Provide the (X, Y) coordinate of the cell's center where the given text is located.  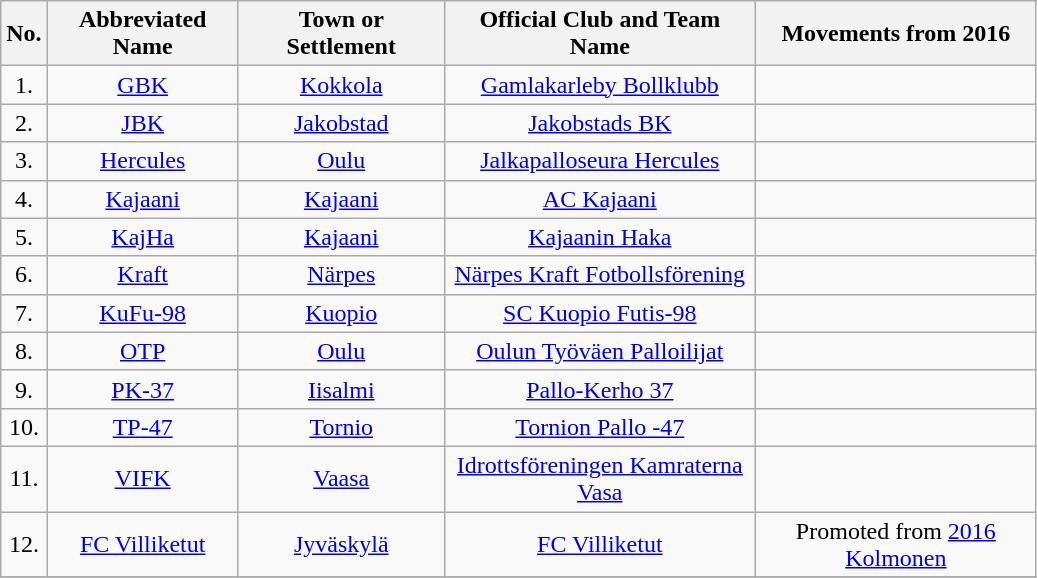
Gamlakarleby Bollklubb (600, 85)
6. (24, 275)
Jakobstads BK (600, 123)
Jyväskylä (341, 544)
2. (24, 123)
12. (24, 544)
1. (24, 85)
10. (24, 427)
No. (24, 34)
3. (24, 161)
Idrottsföreningen Kamraterna Vasa (600, 478)
Oulun Työväen Palloilijat (600, 351)
PK-37 (142, 389)
Jalkapalloseura Hercules (600, 161)
Tornion Pallo -47 (600, 427)
Kajaanin Haka (600, 237)
Abbreviated Name (142, 34)
Närpes (341, 275)
Tornio (341, 427)
TP-47 (142, 427)
Movements from 2016 (896, 34)
Närpes Kraft Fotbollsförening (600, 275)
Vaasa (341, 478)
5. (24, 237)
11. (24, 478)
Kokkola (341, 85)
AC Kajaani (600, 199)
GBK (142, 85)
Hercules (142, 161)
Jakobstad (341, 123)
KuFu-98 (142, 313)
OTP (142, 351)
SC Kuopio Futis-98 (600, 313)
JBK (142, 123)
7. (24, 313)
8. (24, 351)
4. (24, 199)
KajHa (142, 237)
Kraft (142, 275)
Iisalmi (341, 389)
Pallo-Kerho 37 (600, 389)
Kuopio (341, 313)
VIFK (142, 478)
9. (24, 389)
Town or Settlement (341, 34)
Promoted from 2016 Kolmonen (896, 544)
Official Club and Team Name (600, 34)
